Provide the [X, Y] coordinate of the cell's center where the given text is located.  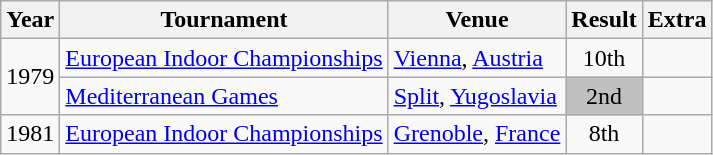
Vienna, Austria [477, 58]
Extra [677, 20]
Mediterranean Games [224, 96]
2nd [604, 96]
10th [604, 58]
Split, Yugoslavia [477, 96]
Year [30, 20]
Grenoble, France [477, 134]
1981 [30, 134]
Tournament [224, 20]
1979 [30, 77]
8th [604, 134]
Result [604, 20]
Venue [477, 20]
